For the text-containing cell, return its midpoint in (X, Y) coordinate format. 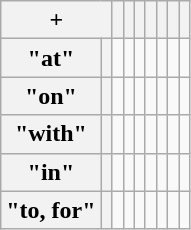
"on" (51, 96)
"in" (51, 172)
+ (56, 20)
"at" (51, 58)
"with" (51, 134)
"to, for" (51, 210)
